Identify which cell holds the provided text, then report its (x, y) central coordinate. 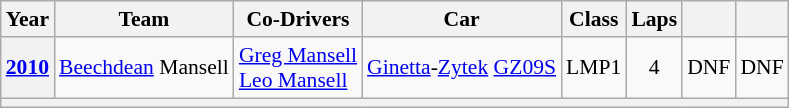
Beechdean Mansell (144, 68)
Greg Mansell Leo Mansell (298, 68)
2010 (28, 68)
Class (594, 19)
4 (654, 68)
LMP1 (594, 68)
Ginetta-Zytek GZ09S (462, 68)
Year (28, 19)
Car (462, 19)
Co-Drivers (298, 19)
Laps (654, 19)
Team (144, 19)
